Determine the (X, Y) coordinate at the center of the cell enclosing the given text.  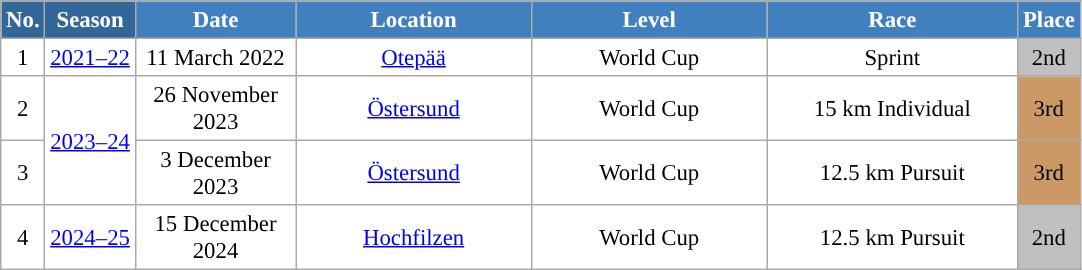
1 (23, 58)
2021–22 (90, 58)
3 December 2023 (216, 174)
15 December 2024 (216, 238)
3 (23, 174)
No. (23, 20)
Otepää (414, 58)
Place (1049, 20)
Location (414, 20)
Hochfilzen (414, 238)
2 (23, 108)
11 March 2022 (216, 58)
Season (90, 20)
2024–25 (90, 238)
Sprint (892, 58)
2023–24 (90, 140)
Date (216, 20)
4 (23, 238)
26 November 2023 (216, 108)
Race (892, 20)
Level (649, 20)
15 km Individual (892, 108)
